Locate the cell with the specified text and output its (X, Y) center coordinate. 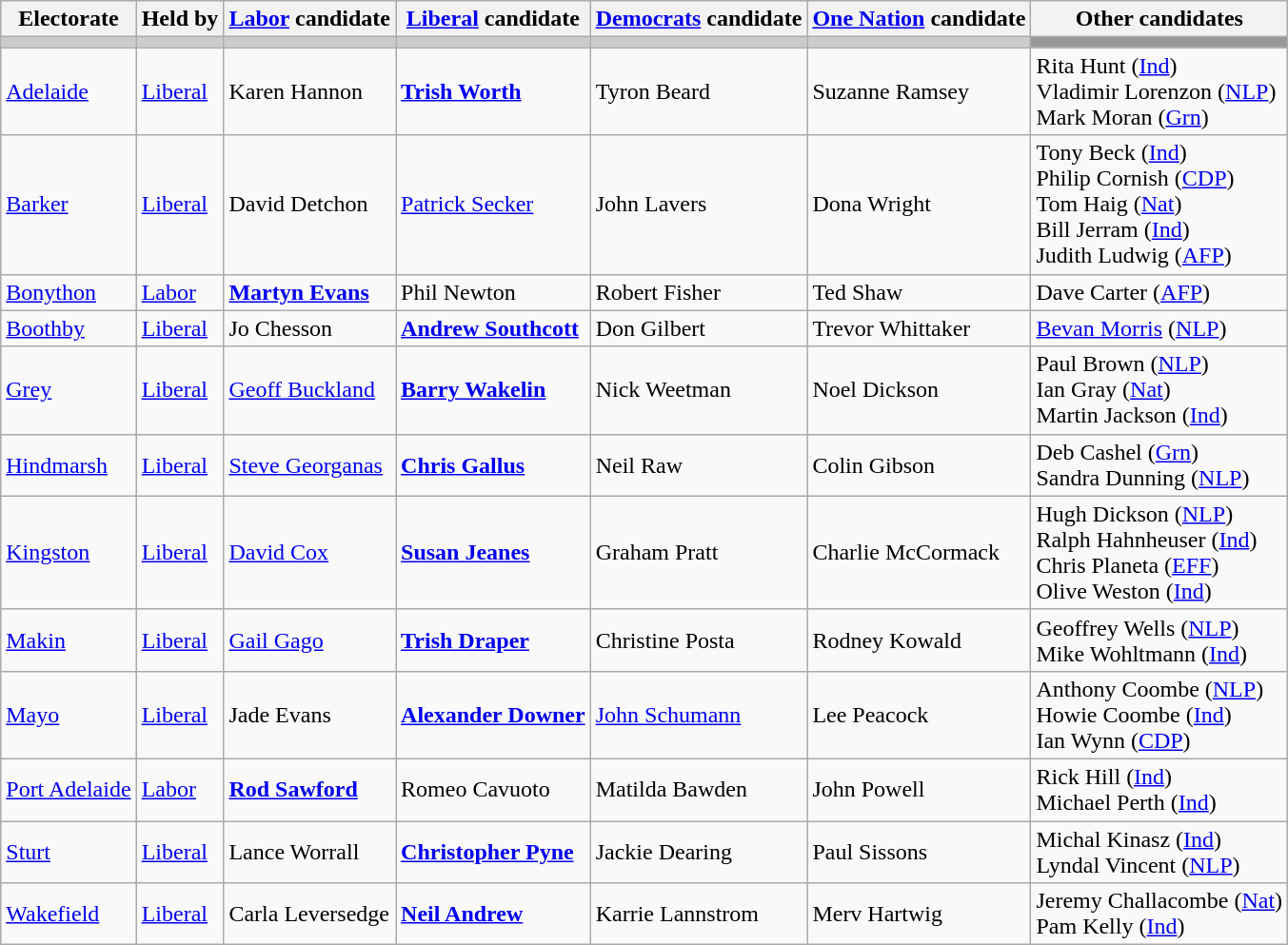
Democrats candidate (699, 19)
Neil Raw (699, 464)
Karrie Lannstrom (699, 914)
David Detchon (310, 205)
Nick Weetman (699, 390)
Kingston (69, 552)
Jade Evans (310, 715)
Trevor Whittaker (920, 328)
Neil Andrew (493, 914)
Jeremy Challacombe (Nat)Pam Kelly (Ind) (1159, 914)
Gail Gago (310, 640)
Wakefield (69, 914)
Barker (69, 205)
Liberal candidate (493, 19)
Merv Hartwig (920, 914)
Paul Sissons (920, 851)
David Cox (310, 552)
Michal Kinasz (Ind)Lyndal Vincent (NLP) (1159, 851)
Charlie McCormack (920, 552)
Held by (180, 19)
Dona Wright (920, 205)
Hindmarsh (69, 464)
One Nation candidate (920, 19)
Robert Fisher (699, 292)
Rodney Kowald (920, 640)
Tony Beck (Ind)Philip Cornish (CDP)Tom Haig (Nat)Bill Jerram (Ind)Judith Ludwig (AFP) (1159, 205)
Bonython (69, 292)
Hugh Dickson (NLP)Ralph Hahnheuser (Ind)Chris Planeta (EFF)Olive Weston (Ind) (1159, 552)
Geoff Buckland (310, 390)
Mayo (69, 715)
Martyn Evans (310, 292)
Patrick Secker (493, 205)
Sturt (69, 851)
Other candidates (1159, 19)
Suzanne Ramsey (920, 91)
Steve Georganas (310, 464)
Electorate (69, 19)
Tyron Beard (699, 91)
Lee Peacock (920, 715)
Alexander Downer (493, 715)
John Lavers (699, 205)
Karen Hannon (310, 91)
Trish Draper (493, 640)
Makin (69, 640)
Jackie Dearing (699, 851)
Adelaide (69, 91)
Romeo Cavuoto (493, 790)
Andrew Southcott (493, 328)
Don Gilbert (699, 328)
Lance Worrall (310, 851)
John Schumann (699, 715)
Labor candidate (310, 19)
Susan Jeanes (493, 552)
Port Adelaide (69, 790)
Christopher Pyne (493, 851)
Phil Newton (493, 292)
Noel Dickson (920, 390)
Rita Hunt (Ind)Vladimir Lorenzon (NLP)Mark Moran (Grn) (1159, 91)
Carla Leversedge (310, 914)
Bevan Morris (NLP) (1159, 328)
Christine Posta (699, 640)
Barry Wakelin (493, 390)
Graham Pratt (699, 552)
Rick Hill (Ind)Michael Perth (Ind) (1159, 790)
Geoffrey Wells (NLP)Mike Wohltmann (Ind) (1159, 640)
John Powell (920, 790)
Dave Carter (AFP) (1159, 292)
Matilda Bawden (699, 790)
Grey (69, 390)
Rod Sawford (310, 790)
Paul Brown (NLP)Ian Gray (Nat)Martin Jackson (Ind) (1159, 390)
Chris Gallus (493, 464)
Anthony Coombe (NLP)Howie Coombe (Ind)Ian Wynn (CDP) (1159, 715)
Colin Gibson (920, 464)
Trish Worth (493, 91)
Boothby (69, 328)
Jo Chesson (310, 328)
Ted Shaw (920, 292)
Deb Cashel (Grn)Sandra Dunning (NLP) (1159, 464)
